Capture the cell that displays the provided text and extract its (x, y) central coordinate. 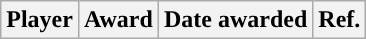
Date awarded (235, 20)
Player (40, 20)
Ref. (340, 20)
Award (118, 20)
